Return [X, Y] of the center of cell containing provided text 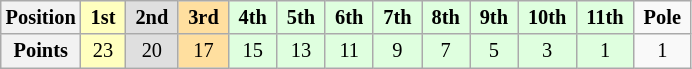
23 [104, 51]
11 [349, 51]
20 [152, 51]
4th [253, 17]
11th [604, 17]
3rd [203, 17]
9 [397, 51]
5th [301, 17]
15 [253, 51]
Pole [662, 17]
13 [301, 51]
8th [446, 17]
10th [547, 17]
5 [494, 51]
3 [547, 51]
9th [494, 17]
17 [203, 51]
7 [446, 51]
Position [41, 17]
1st [104, 17]
7th [397, 17]
6th [349, 17]
Points [41, 51]
2nd [152, 17]
